Search for the cell housing the specified text and yield its (x, y) center coordinate. 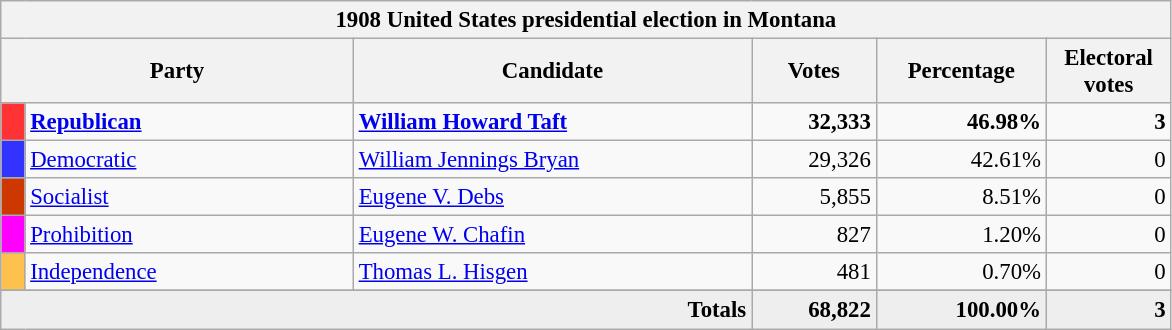
Percentage (961, 72)
42.61% (961, 160)
Eugene W. Chafin (552, 235)
5,855 (814, 197)
100.00% (961, 310)
827 (814, 235)
32,333 (814, 122)
William Howard Taft (552, 122)
29,326 (814, 160)
Prohibition (189, 235)
481 (814, 273)
Party (178, 72)
Republican (189, 122)
46.98% (961, 122)
68,822 (814, 310)
Votes (814, 72)
1.20% (961, 235)
Candidate (552, 72)
Totals (376, 310)
Electoral votes (1108, 72)
1908 United States presidential election in Montana (586, 20)
Thomas L. Hisgen (552, 273)
Democratic (189, 160)
Independence (189, 273)
Eugene V. Debs (552, 197)
Socialist (189, 197)
0.70% (961, 273)
William Jennings Bryan (552, 160)
8.51% (961, 197)
